Extract the [X, Y] coordinate from the center of the cell holding the provided text.  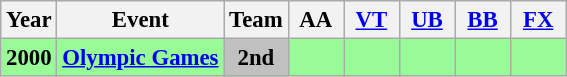
UB [427, 20]
VT [372, 20]
Event [140, 20]
2000 [29, 58]
2nd [256, 58]
Year [29, 20]
Team [256, 20]
AA [316, 20]
Olympic Games [140, 58]
BB [483, 20]
FX [538, 20]
